Identify which cell holds the provided text, then report its [x, y] central coordinate. 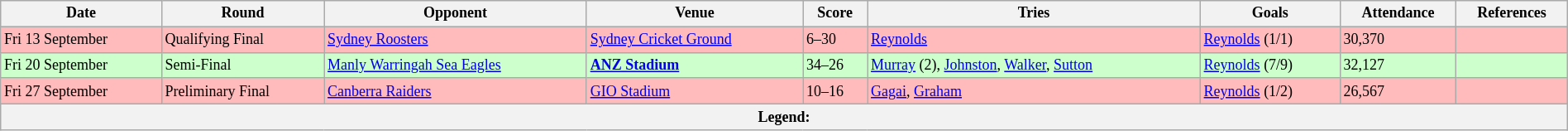
Fri 27 September [81, 91]
Qualifying Final [243, 40]
ANZ Stadium [695, 65]
Reynolds [1034, 40]
Tries [1034, 13]
34–26 [835, 65]
Reynolds (7/9) [1270, 65]
Gagai, Graham [1034, 91]
10–16 [835, 91]
Legend: [784, 116]
Goals [1270, 13]
Score [835, 13]
Fri 20 September [81, 65]
Round [243, 13]
Semi-Final [243, 65]
Reynolds (1/1) [1270, 40]
Canberra Raiders [456, 91]
Manly Warringah Sea Eagles [456, 65]
Attendance [1398, 13]
Opponent [456, 13]
Fri 13 September [81, 40]
6–30 [835, 40]
References [1512, 13]
Murray (2), Johnston, Walker, Sutton [1034, 65]
26,567 [1398, 91]
Sydney Cricket Ground [695, 40]
Preliminary Final [243, 91]
Reynolds (1/2) [1270, 91]
GIO Stadium [695, 91]
Date [81, 13]
Venue [695, 13]
Sydney Roosters [456, 40]
32,127 [1398, 65]
30,370 [1398, 40]
